Scan for the cell matching the given text and deliver its (X, Y) coordinate at center. 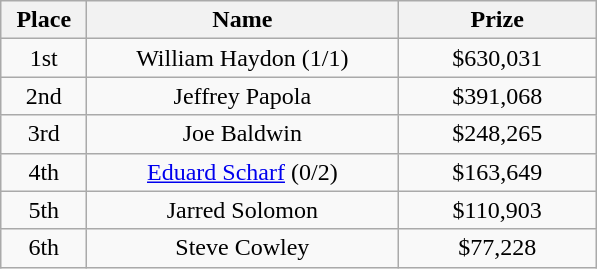
Steve Cowley (242, 248)
Eduard Scharf (0/2) (242, 172)
Jeffrey Papola (242, 96)
$77,228 (498, 248)
Name (242, 20)
$391,068 (498, 96)
5th (44, 210)
3rd (44, 134)
6th (44, 248)
William Haydon (1/1) (242, 58)
$163,649 (498, 172)
$110,903 (498, 210)
Joe Baldwin (242, 134)
$630,031 (498, 58)
$248,265 (498, 134)
Place (44, 20)
2nd (44, 96)
4th (44, 172)
1st (44, 58)
Jarred Solomon (242, 210)
Prize (498, 20)
